Pinpoint the cell where the given text exists, returning its (X, Y) midpoint coordinate. 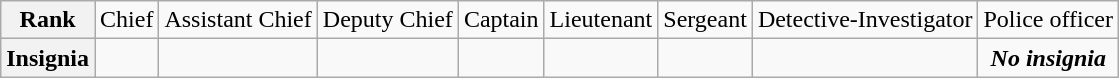
Assistant Chief (238, 20)
Police officer (1048, 20)
Lieutenant (601, 20)
Detective-Investigator (865, 20)
Insignia (48, 58)
Captain (501, 20)
Rank (48, 20)
Sergeant (706, 20)
Chief (127, 20)
Deputy Chief (388, 20)
No insignia (1048, 58)
